Output the (X, Y) coordinate of the center of the cell containing the given text.  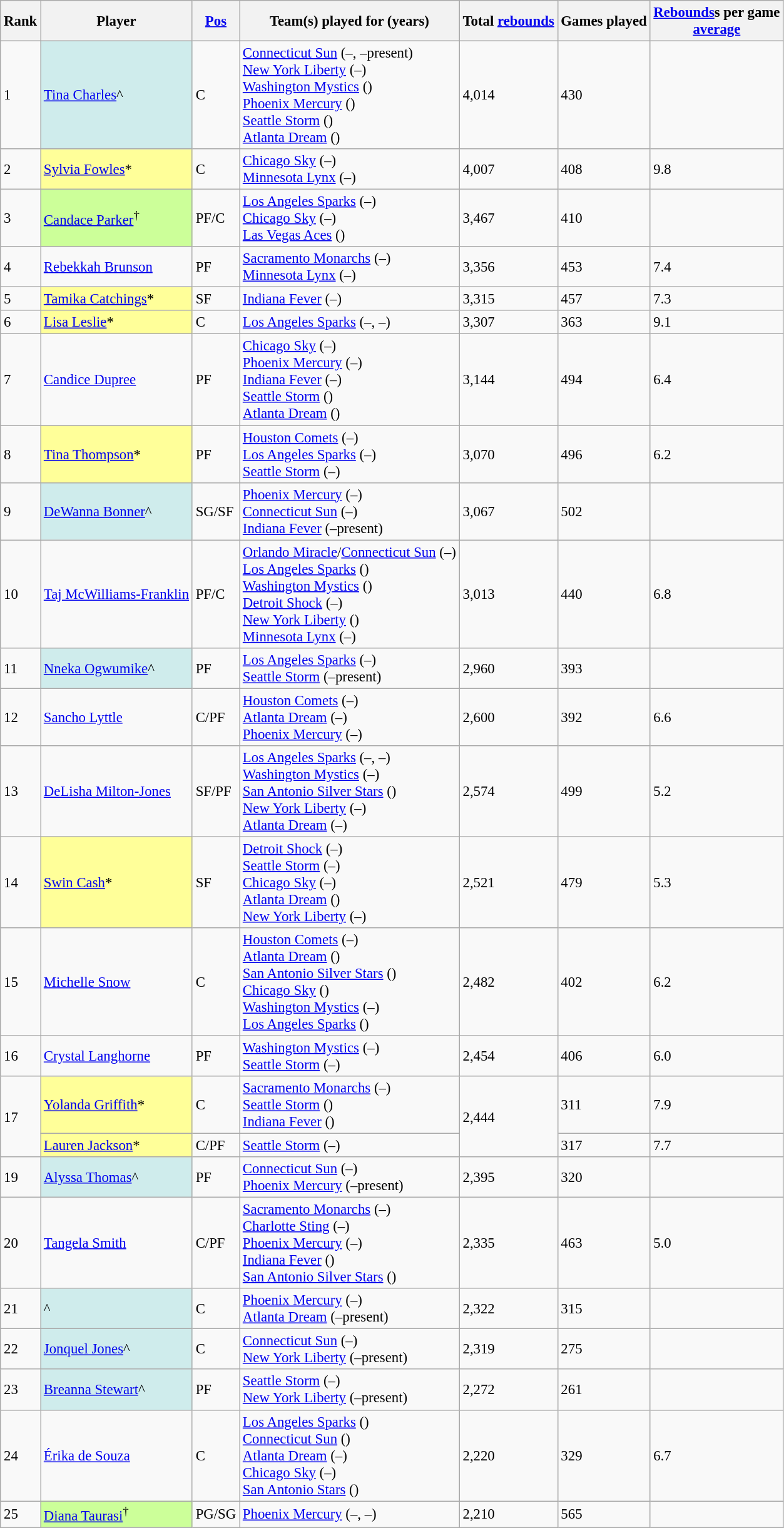
496 (604, 454)
6.6 (717, 717)
Connecticut Sun (–, –present)New York Liberty (–)Washington Mystics ()Phoenix Mercury ()Seattle Storm ()Atlanta Dream () (350, 95)
430 (604, 95)
Los Angeles Sparks (–, –)Washington Mystics (–)San Antonio Silver Stars ()New York Liberty (–)Atlanta Dream (–) (350, 792)
Pos (215, 21)
Seattle Storm (–) (350, 1146)
Alyssa Thomas^ (116, 1178)
9.8 (717, 169)
6.8 (717, 594)
Indiana Fever (–) (350, 299)
315 (604, 1309)
Rank (21, 21)
Phoenix Mercury (–)Atlanta Dream (–present) (350, 1309)
6.0 (717, 1056)
25 (21, 1514)
^ (116, 1309)
Sacramento Monarchs (–)Minnesota Lynx (–) (350, 267)
4 (21, 267)
Detroit Shock (–)Seattle Storm (–)Chicago Sky (–)Atlanta Dream ()New York Liberty (–) (350, 882)
5.3 (717, 882)
Érika de Souza (116, 1455)
Tamika Catchings* (116, 299)
10 (21, 594)
457 (604, 299)
Houston Comets (–)Atlanta Dream ()San Antonio Silver Stars ()Chicago Sky ()Washington Mystics (–)Los Angeles Sparks () (350, 982)
2,444 (508, 1116)
DeWanna Bonner^ (116, 511)
311 (604, 1105)
Sancho Lyttle (116, 717)
275 (604, 1349)
3,144 (508, 380)
Swin Cash* (116, 882)
2,574 (508, 792)
13 (21, 792)
7.7 (717, 1146)
19 (21, 1178)
1 (21, 95)
408 (604, 169)
Team(s) played for (years) (350, 21)
Rebekkah Brunson (116, 267)
3,356 (508, 267)
Candace Parker† (116, 218)
2,521 (508, 882)
3,315 (508, 299)
SF/PF (215, 792)
2,272 (508, 1390)
Reboundss per gameaverage (717, 21)
SG/SF (215, 511)
Sacramento Monarchs (–)Charlotte Sting (–)Phoenix Mercury (–)Indiana Fever ()San Antonio Silver Stars () (350, 1243)
Houston Comets (–)Los Angeles Sparks (–)Seattle Storm (–) (350, 454)
3 (21, 218)
Total rebounds (508, 21)
Los Angeles Sparks (–)Seattle Storm (–present) (350, 668)
14 (21, 882)
440 (604, 594)
Games played (604, 21)
24 (21, 1455)
Los Angeles Sparks ()Connecticut Sun ()Atlanta Dream (–)Chicago Sky (–)San Antonio Stars () (350, 1455)
502 (604, 511)
Player (116, 21)
2,395 (508, 1178)
2,210 (508, 1514)
9.1 (717, 322)
8 (21, 454)
7.9 (717, 1105)
320 (604, 1178)
Chicago Sky (–)Phoenix Mercury (–)Indiana Fever (–)Seattle Storm ()Atlanta Dream () (350, 380)
317 (604, 1146)
DeLisha Milton-Jones (116, 792)
392 (604, 717)
5.0 (717, 1243)
7 (21, 380)
2,482 (508, 982)
3,067 (508, 511)
22 (21, 1349)
Jonquel Jones^ (116, 1349)
Tina Charles^ (116, 95)
Lisa Leslie* (116, 322)
453 (604, 267)
11 (21, 668)
Sylvia Fowles* (116, 169)
479 (604, 882)
565 (604, 1514)
16 (21, 1056)
261 (604, 1390)
Crystal Langhorne (116, 1056)
Candice Dupree (116, 380)
Tina Thompson* (116, 454)
15 (21, 982)
363 (604, 322)
Los Angeles Sparks (–, –) (350, 322)
7.3 (717, 299)
2,335 (508, 1243)
4,014 (508, 95)
406 (604, 1056)
393 (604, 668)
3,307 (508, 322)
PG/SG (215, 1514)
7.4 (717, 267)
Taj McWilliams-Franklin (116, 594)
5.2 (717, 792)
Orlando Miracle/Connecticut Sun (–)Los Angeles Sparks ()Washington Mystics ()Detroit Shock (–)New York Liberty ()Minnesota Lynx (–) (350, 594)
9 (21, 511)
5 (21, 299)
Lauren Jackson* (116, 1146)
Yolanda Griffith* (116, 1105)
463 (604, 1243)
6 (21, 322)
Washington Mystics (–)Seattle Storm (–) (350, 1056)
Seattle Storm (–)New York Liberty (–present) (350, 1390)
3,013 (508, 594)
Tangela Smith (116, 1243)
Houston Comets (–)Atlanta Dream (–)Phoenix Mercury (–) (350, 717)
17 (21, 1116)
Diana Taurasi† (116, 1514)
Phoenix Mercury (–)Connecticut Sun (–)Indiana Fever (–present) (350, 511)
499 (604, 792)
Phoenix Mercury (–, –) (350, 1514)
12 (21, 717)
Michelle Snow (116, 982)
3,467 (508, 218)
21 (21, 1309)
20 (21, 1243)
2,454 (508, 1056)
Los Angeles Sparks (–)Chicago Sky (–)Las Vegas Aces () (350, 218)
410 (604, 218)
Breanna Stewart^ (116, 1390)
2,319 (508, 1349)
2,960 (508, 668)
6.4 (717, 380)
329 (604, 1455)
23 (21, 1390)
Nneka Ogwumike^ (116, 668)
2,600 (508, 717)
4,007 (508, 169)
2 (21, 169)
2,220 (508, 1455)
402 (604, 982)
494 (604, 380)
Chicago Sky (–)Minnesota Lynx (–) (350, 169)
Sacramento Monarchs (–)Seattle Storm ()Indiana Fever () (350, 1105)
Connecticut Sun (–)Phoenix Mercury (–present) (350, 1178)
Connecticut Sun (–)New York Liberty (–present) (350, 1349)
2,322 (508, 1309)
3,070 (508, 454)
6.7 (717, 1455)
